Capture the cell that displays the provided text and extract its [x, y] central coordinate. 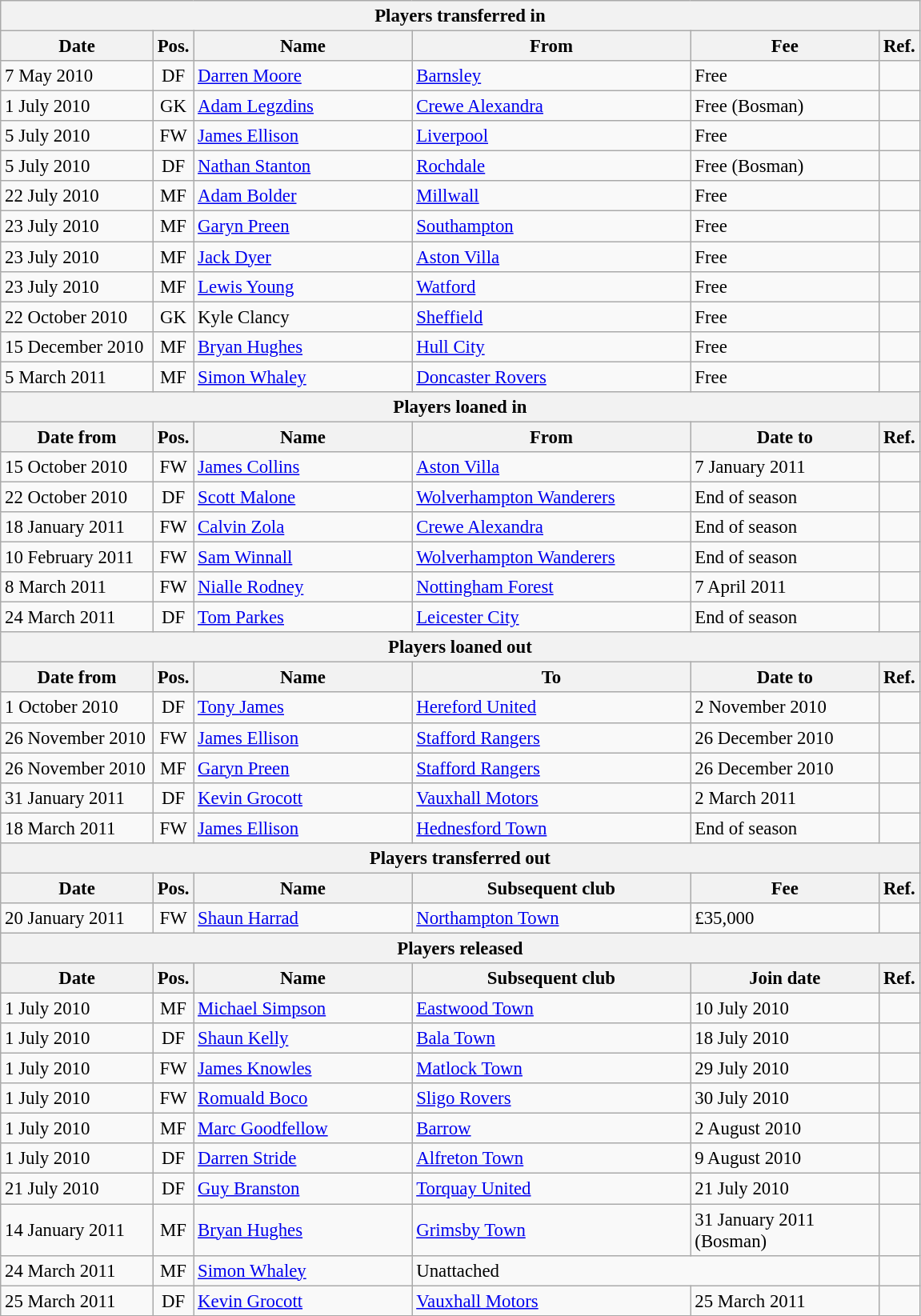
7 April 2011 [785, 587]
2 November 2010 [785, 708]
Southampton [551, 226]
2 August 2010 [785, 1129]
Rochdale [551, 166]
18 July 2010 [785, 1038]
Tony James [302, 708]
Nialle Rodney [302, 587]
Sligo Rovers [551, 1098]
Grimsby Town [551, 1230]
Calvin Zola [302, 527]
30 July 2010 [785, 1098]
Tom Parkes [302, 618]
To [551, 678]
James Knowles [302, 1069]
Players loaned out [460, 647]
Matlock Town [551, 1069]
Kyle Clancy [302, 317]
Millwall [551, 196]
Nathan Stanton [302, 166]
20 January 2011 [77, 918]
1 October 2010 [77, 708]
18 January 2011 [77, 527]
Darren Moore [302, 76]
15 October 2010 [77, 467]
5 March 2011 [77, 377]
2 March 2011 [785, 798]
10 February 2011 [77, 558]
£35,000 [785, 918]
14 January 2011 [77, 1230]
7 January 2011 [785, 467]
Doncaster Rovers [551, 377]
Nottingham Forest [551, 587]
Sam Winnall [302, 558]
Players released [460, 948]
Barrow [551, 1129]
29 July 2010 [785, 1069]
Hednesford Town [551, 828]
Liverpool [551, 136]
22 July 2010 [77, 196]
Darren Stride [302, 1159]
Eastwood Town [551, 1009]
31 January 2011 (Bosman) [785, 1230]
7 May 2010 [77, 76]
Players loaned in [460, 407]
31 January 2011 [77, 798]
Romuald Boco [302, 1098]
15 December 2010 [77, 346]
Guy Branston [302, 1189]
Northampton Town [551, 918]
Lewis Young [302, 286]
Shaun Harrad [302, 918]
Leicester City [551, 618]
Alfreton Town [551, 1159]
9 August 2010 [785, 1159]
Scott Malone [302, 497]
Adam Legzdins [302, 106]
Watford [551, 286]
18 March 2011 [77, 828]
Marc Goodfellow [302, 1129]
Barnsley [551, 76]
Bala Town [551, 1038]
10 July 2010 [785, 1009]
Hereford United [551, 708]
Jack Dyer [302, 257]
Hull City [551, 346]
Torquay United [551, 1189]
Unattached [646, 1270]
Shaun Kelly [302, 1038]
Players transferred out [460, 858]
Join date [785, 978]
Players transferred in [460, 16]
James Collins [302, 467]
8 March 2011 [77, 587]
Adam Bolder [302, 196]
Michael Simpson [302, 1009]
Sheffield [551, 317]
